Return the [X, Y] coordinate for the center point of the cell that contains the specified text.  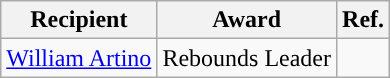
Award [247, 20]
Rebounds Leader [247, 58]
Recipient [79, 20]
Ref. [364, 20]
William Artino [79, 58]
